Search for the cell housing the specified text and yield its (X, Y) center coordinate. 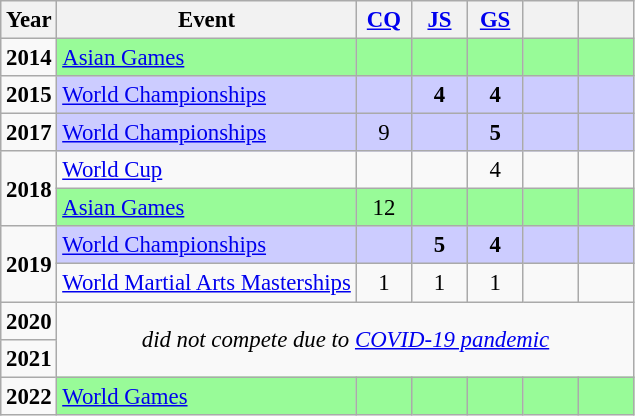
World Games (206, 396)
2021 (29, 358)
GS (495, 20)
Year (29, 20)
World Martial Arts Masterships (206, 283)
2022 (29, 396)
2017 (29, 133)
2018 (29, 188)
2020 (29, 321)
2014 (29, 58)
2015 (29, 95)
9 (384, 133)
2019 (29, 264)
JS (440, 20)
Event (206, 20)
World Cup (206, 170)
12 (384, 208)
did not compete due to COVID-19 pandemic (346, 340)
CQ (384, 20)
